Find where the given text appears and provide that cell's center as [x, y] coordinate. 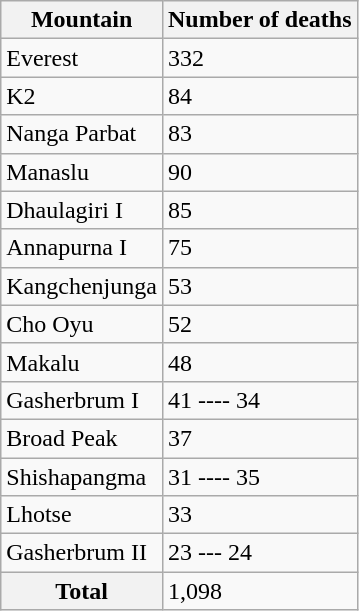
Everest [82, 58]
Broad Peak [82, 438]
Total [82, 591]
75 [260, 248]
84 [260, 96]
41 ---- 34 [260, 400]
37 [260, 438]
Gasherbrum II [82, 553]
Gasherbrum I [82, 400]
83 [260, 134]
90 [260, 172]
Shishapangma [82, 477]
Annapurna I [82, 248]
Kangchenjunga [82, 286]
53 [260, 286]
Lhotse [82, 515]
31 ---- 35 [260, 477]
23 --- 24 [260, 553]
Mountain [82, 20]
K2 [82, 96]
48 [260, 362]
Cho Oyu [82, 324]
Manaslu [82, 172]
52 [260, 324]
1,098 [260, 591]
Nanga Parbat [82, 134]
Dhaulagiri I [82, 210]
Number of deaths [260, 20]
Makalu [82, 362]
33 [260, 515]
332 [260, 58]
85 [260, 210]
